Return the (X, Y) coordinate for the center point of the cell that contains the specified text.  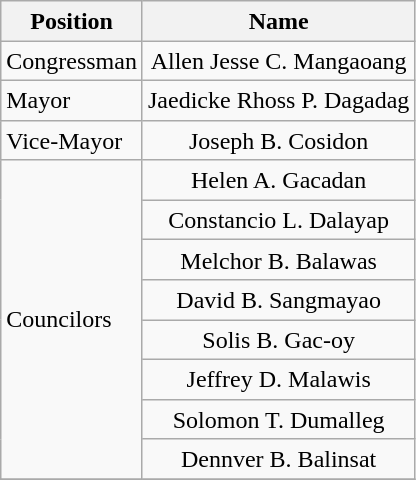
Councilors (72, 320)
Melchor B. Balawas (278, 260)
Mayor (72, 100)
Solis B. Gac-oy (278, 340)
Joseph B. Cosidon (278, 140)
Solomon T. Dumalleg (278, 419)
David B. Sangmayao (278, 300)
Position (72, 21)
Helen A. Gacadan (278, 180)
Jaedicke Rhoss P. Dagadag (278, 100)
Allen Jesse C. Mangaoang (278, 61)
Constancio L. Dalayap (278, 220)
Congressman (72, 61)
Jeffrey D. Malawis (278, 379)
Vice-Mayor (72, 140)
Dennver B. Balinsat (278, 459)
Name (278, 21)
